Identify which cell holds the provided text, then report its (x, y) central coordinate. 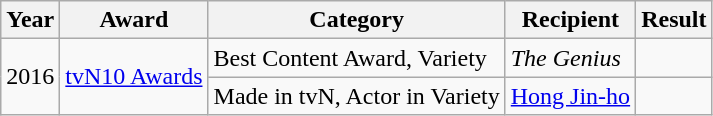
Hong Jin-ho (570, 96)
Made in tvN, Actor in Variety (356, 96)
2016 (30, 77)
Award (134, 20)
tvN10 Awards (134, 77)
The Genius (570, 58)
Year (30, 20)
Result (674, 20)
Best Content Award, Variety (356, 58)
Recipient (570, 20)
Category (356, 20)
